Return (X, Y) of the center of cell containing provided text 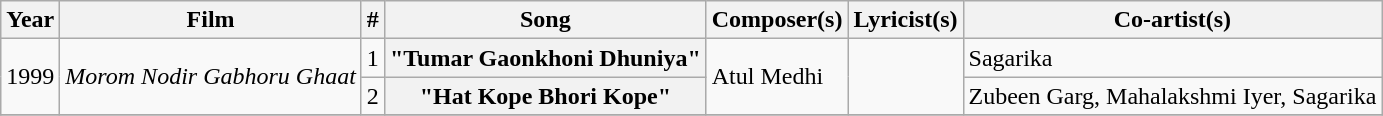
Song (545, 20)
Sagarika (1172, 58)
Atul Medhi (777, 77)
Composer(s) (777, 20)
# (372, 20)
1999 (30, 77)
2 (372, 96)
"Hat Kope Bhori Kope" (545, 96)
Film (211, 20)
Morom Nodir Gabhoru Ghaat (211, 77)
"Tumar Gaonkhoni Dhuniya" (545, 58)
Zubeen Garg, Mahalakshmi Iyer, Sagarika (1172, 96)
Year (30, 20)
Lyricist(s) (906, 20)
1 (372, 58)
Co-artist(s) (1172, 20)
